Return the (X, Y) coordinate for the center point of the cell that contains the specified text.  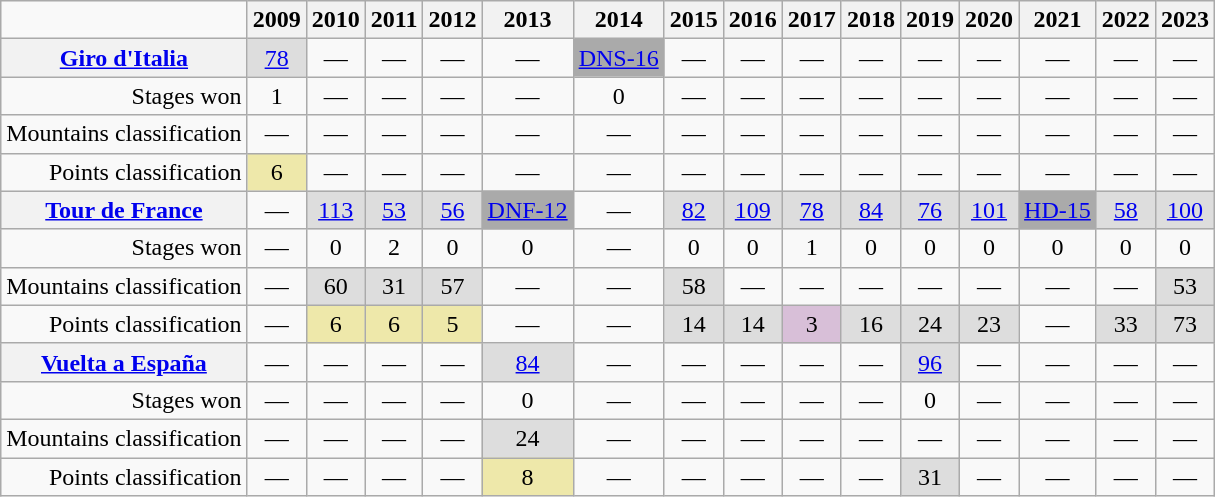
2019 (930, 20)
2020 (990, 20)
16 (870, 324)
2017 (812, 20)
DNS-16 (618, 58)
96 (930, 362)
5 (452, 324)
2012 (452, 20)
82 (694, 210)
113 (336, 210)
56 (452, 210)
2018 (870, 20)
2009 (276, 20)
DNF-12 (528, 210)
Vuelta a España (124, 362)
2022 (1126, 20)
Tour de France (124, 210)
2021 (1058, 20)
8 (528, 477)
2011 (394, 20)
2016 (752, 20)
2014 (618, 20)
2015 (694, 20)
2 (394, 248)
2013 (528, 20)
HD-15 (1058, 210)
Giro d'Italia (124, 58)
100 (1184, 210)
76 (930, 210)
33 (1126, 324)
2010 (336, 20)
3 (812, 324)
2023 (1184, 20)
60 (336, 286)
109 (752, 210)
73 (1184, 324)
23 (990, 324)
57 (452, 286)
101 (990, 210)
